Detect which cell encompasses the target text, then output its (x, y) center coordinate. 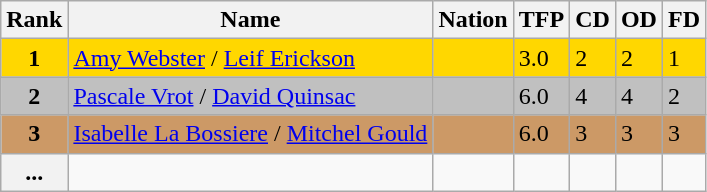
FD (684, 20)
3.0 (541, 58)
Pascale Vrot / David Quinsac (250, 96)
Amy Webster / Leif Erickson (250, 58)
... (34, 172)
CD (593, 20)
OD (638, 20)
TFP (541, 20)
Rank (34, 20)
Name (250, 20)
Isabelle La Bossiere / Mitchel Gould (250, 134)
Nation (473, 20)
